Return the (X, Y) coordinate for the center point of the cell that contains the specified text.  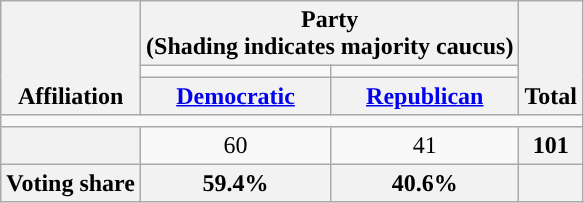
Republican (425, 96)
60 (236, 145)
59.4% (236, 183)
Affiliation (71, 58)
Voting share (71, 183)
Democratic (236, 96)
40.6% (425, 183)
41 (425, 145)
Party (Shading indicates majority caucus) (330, 34)
Total (551, 58)
101 (551, 145)
